From the cell containing the given text, extract its center point as (X, Y) coordinate. 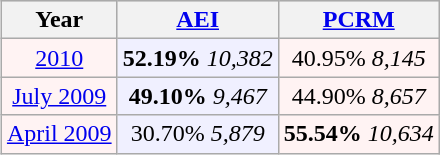
July 2009 (59, 96)
52.19% 10,382 (198, 58)
40.95% 8,145 (358, 58)
30.70% 5,879 (198, 134)
49.10% 9,467 (198, 96)
AEI (198, 20)
April 2009 (59, 134)
PCRM (358, 20)
Year (59, 20)
44.90% 8,657 (358, 96)
55.54% 10,634 (358, 134)
2010 (59, 58)
